Detect which cell encompasses the target text, then output its (x, y) center coordinate. 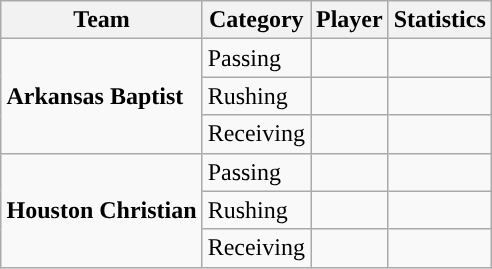
Player (349, 20)
Team (102, 20)
Statistics (440, 20)
Houston Christian (102, 210)
Arkansas Baptist (102, 96)
Category (256, 20)
